Find where the given text appears and provide that cell's center as (X, Y) coordinate. 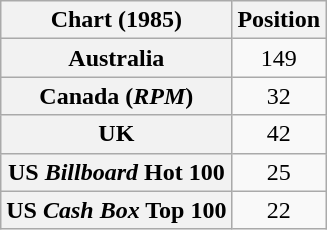
42 (279, 134)
US Billboard Hot 100 (116, 172)
Canada (RPM) (116, 96)
22 (279, 210)
Chart (1985) (116, 20)
Australia (116, 58)
US Cash Box Top 100 (116, 210)
UK (116, 134)
32 (279, 96)
25 (279, 172)
Position (279, 20)
149 (279, 58)
